Determine the (x, y) coordinate at the center of the cell enclosing the given text.  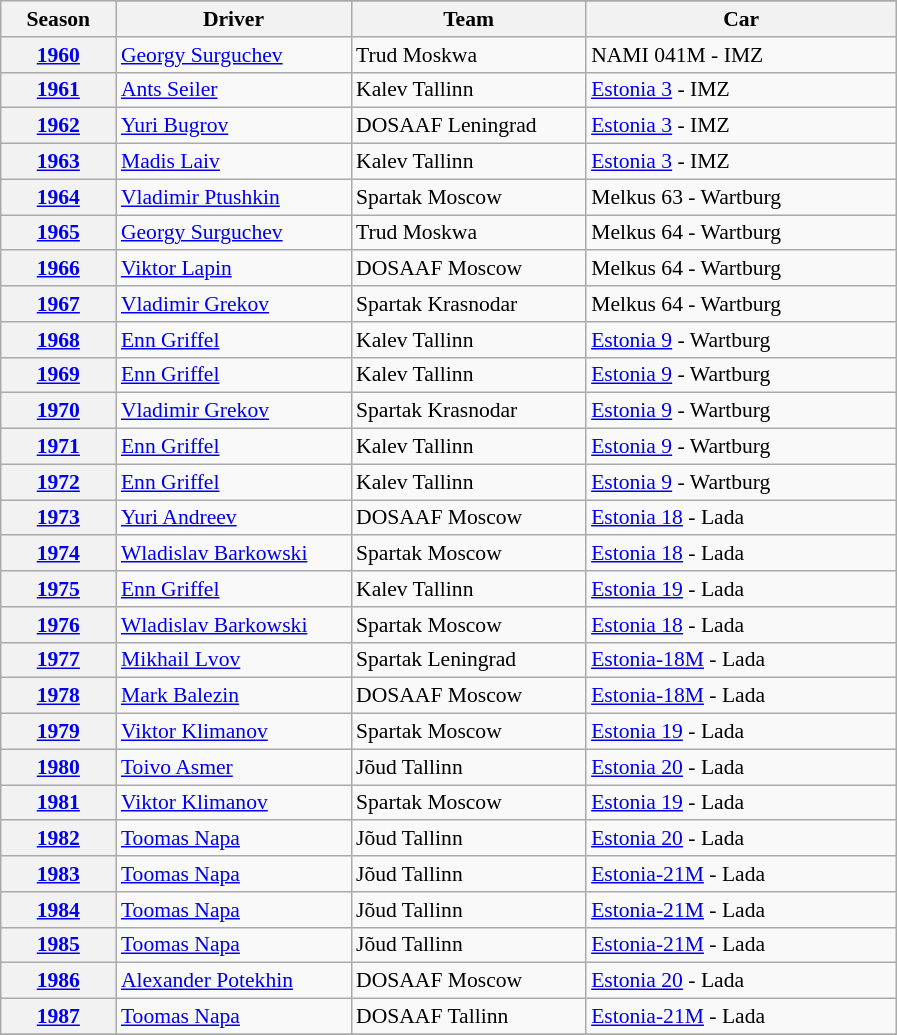
1973 (58, 518)
1986 (58, 981)
1977 (58, 660)
Team (468, 19)
Mikhail Lvov (234, 660)
1960 (58, 55)
1966 (58, 269)
1981 (58, 803)
1984 (58, 910)
Yuri Bugrov (234, 126)
1974 (58, 554)
1967 (58, 304)
DOSAAF Tallinn (468, 1017)
1983 (58, 874)
Madis Laiv (234, 162)
1978 (58, 696)
1964 (58, 197)
1963 (58, 162)
1976 (58, 625)
Car (741, 19)
1962 (58, 126)
DOSAAF Leningrad (468, 126)
1972 (58, 482)
1970 (58, 411)
1980 (58, 767)
Driver (234, 19)
1975 (58, 589)
Toivo Asmer (234, 767)
NAMI 041M - IMZ (741, 55)
Spartak Leningrad (468, 660)
Ants Seiler (234, 90)
1971 (58, 447)
1985 (58, 945)
Viktor Lapin (234, 269)
Alexander Potekhin (234, 981)
1965 (58, 233)
Melkus 63 - Wartburg (741, 197)
1968 (58, 340)
Vladimir Ptushkin (234, 197)
Season (58, 19)
1987 (58, 1017)
1969 (58, 375)
Yuri Andreev (234, 518)
1961 (58, 90)
1982 (58, 839)
Mark Balezin (234, 696)
1979 (58, 732)
